Return [X, Y] of the center of cell containing provided text 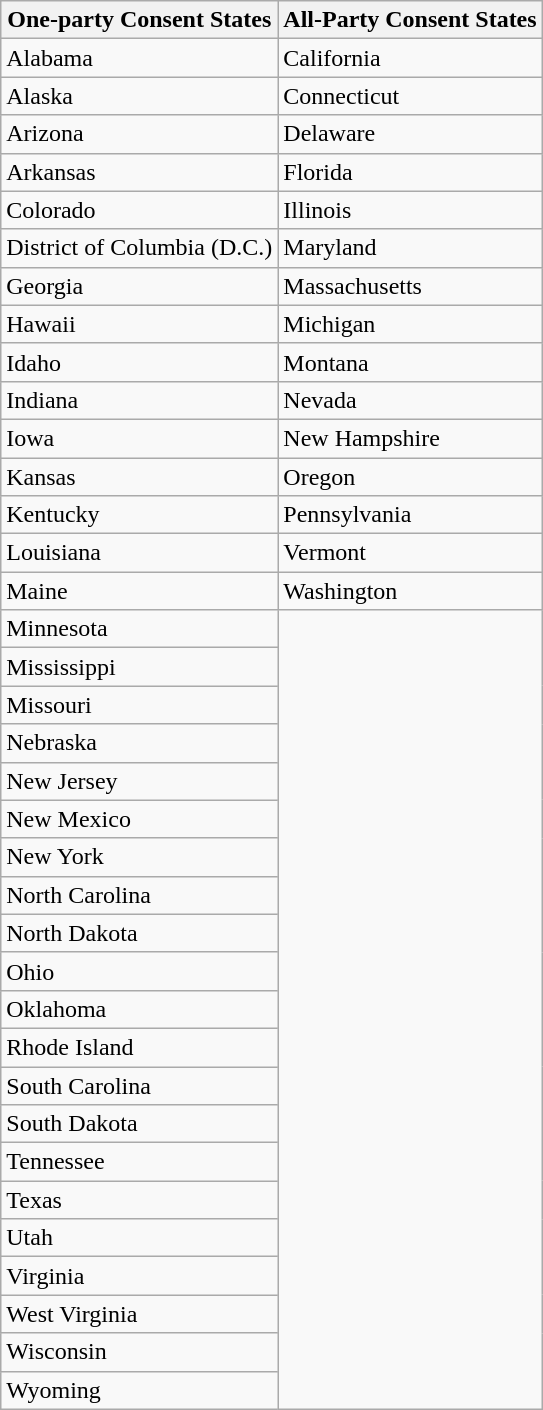
Ohio [140, 971]
Texas [140, 1200]
New Jersey [140, 781]
South Carolina [140, 1085]
Kansas [140, 477]
Oregon [410, 477]
Virginia [140, 1276]
Washington [410, 591]
Louisiana [140, 553]
All-Party Consent States [410, 20]
One-party Consent States [140, 20]
California [410, 58]
Mississippi [140, 667]
Kentucky [140, 515]
Missouri [140, 705]
North Carolina [140, 895]
Vermont [410, 553]
New York [140, 857]
Colorado [140, 210]
Georgia [140, 286]
Michigan [410, 324]
Montana [410, 362]
Minnesota [140, 629]
District of Columbia (D.C.) [140, 248]
Nevada [410, 400]
North Dakota [140, 933]
Connecticut [410, 96]
New Mexico [140, 819]
Tennessee [140, 1162]
Idaho [140, 362]
Wyoming [140, 1390]
Indiana [140, 400]
Pennsylvania [410, 515]
Iowa [140, 438]
Hawaii [140, 324]
Utah [140, 1238]
Delaware [410, 134]
New Hampshire [410, 438]
Rhode Island [140, 1047]
Oklahoma [140, 1009]
Massachusetts [410, 286]
Illinois [410, 210]
West Virginia [140, 1314]
Nebraska [140, 743]
Wisconsin [140, 1352]
Arizona [140, 134]
Maryland [410, 248]
Alabama [140, 58]
Maine [140, 591]
Florida [410, 172]
Arkansas [140, 172]
Alaska [140, 96]
South Dakota [140, 1124]
